Output the (x, y) coordinate of the center of the cell containing the given text.  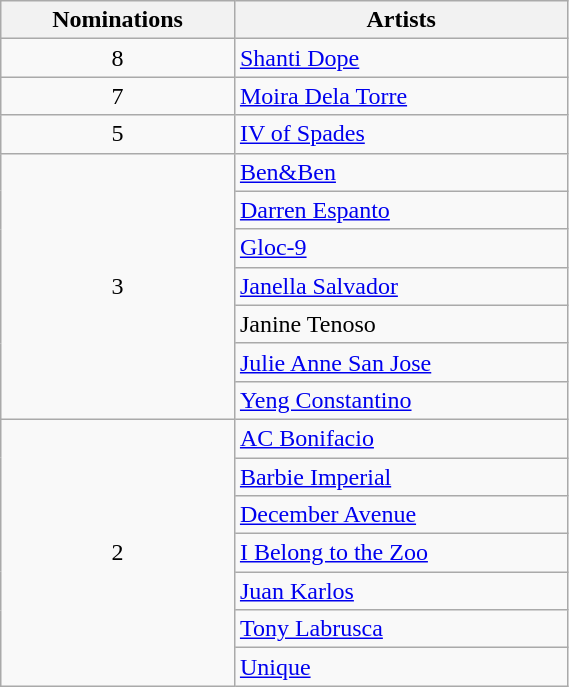
Juan Karlos (401, 591)
IV of Spades (401, 134)
Janine Tenoso (401, 324)
8 (118, 58)
5 (118, 134)
Shanti Dope (401, 58)
Gloc-9 (401, 248)
Artists (401, 20)
Unique (401, 667)
Tony Labrusca (401, 629)
Nominations (118, 20)
Yeng Constantino (401, 400)
Julie Anne San Jose (401, 362)
Barbie Imperial (401, 477)
Darren Espanto (401, 210)
December Avenue (401, 515)
Moira Dela Torre (401, 96)
3 (118, 286)
Janella Salvador (401, 286)
Ben&Ben (401, 172)
2 (118, 552)
I Belong to the Zoo (401, 553)
AC Bonifacio (401, 438)
7 (118, 96)
